Provide the [x, y] coordinate of the cell's center where the given text is located.  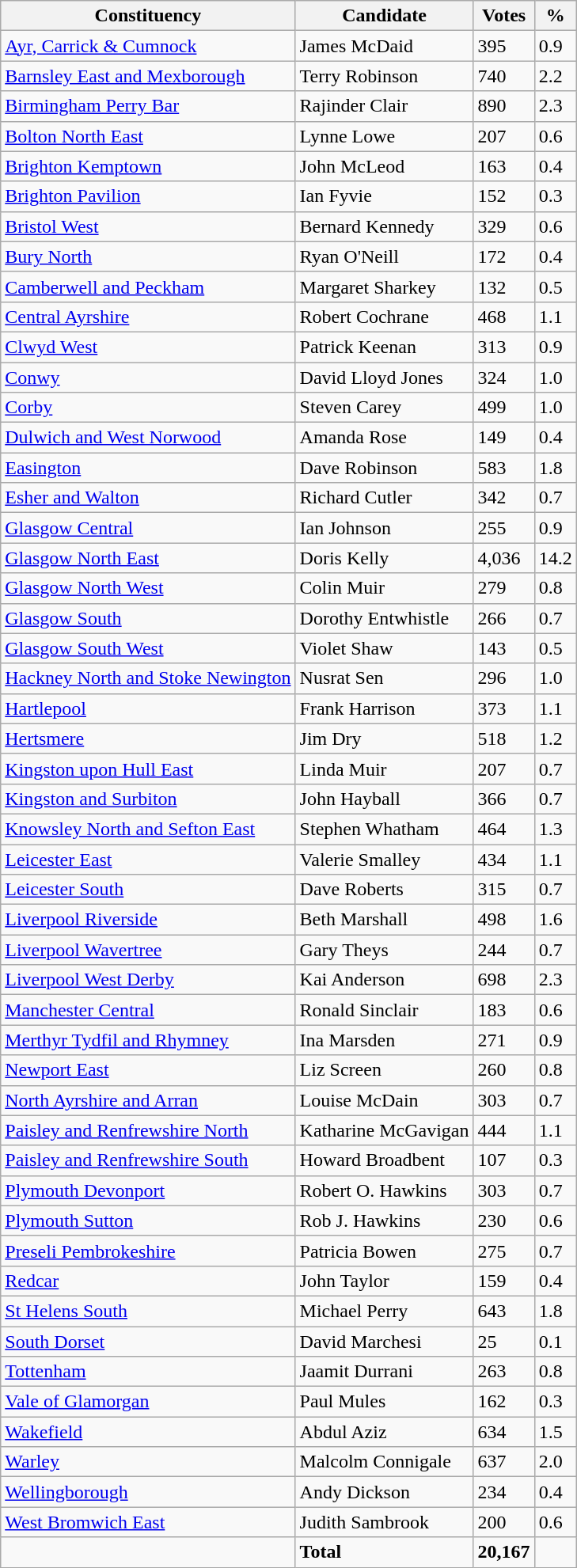
Kingston upon Hull East [148, 769]
Rajinder Clair [385, 106]
Wellingborough [148, 1492]
Brighton Kemptown [148, 166]
Plymouth Devonport [148, 1190]
Hartlepool [148, 708]
Dulwich and West Norwood [148, 438]
Central Ayrshire [148, 317]
266 [503, 618]
Kingston and Surbiton [148, 799]
Glasgow South [148, 618]
230 [503, 1221]
Bristol West [148, 226]
South Dorset [148, 1342]
Bury North [148, 256]
25 [503, 1342]
Linda Muir [385, 769]
Clwyd West [148, 347]
Katharine McGavigan [385, 1130]
John Hayball [385, 799]
Redcar [148, 1281]
Hertsmere [148, 738]
1.5 [556, 1432]
2.0 [556, 1462]
Ayr, Carrick & Cumnock [148, 46]
Abdul Aziz [385, 1432]
Judith Sambrook [385, 1522]
255 [503, 528]
Liverpool Riverside [148, 920]
234 [503, 1492]
Manchester Central [148, 1010]
518 [503, 738]
% [556, 16]
Wakefield [148, 1432]
Ronald Sinclair [385, 1010]
Knowsley North and Sefton East [148, 829]
Andy Dickson [385, 1492]
366 [503, 799]
260 [503, 1070]
Glasgow North West [148, 588]
Jim Dry [385, 738]
159 [503, 1281]
143 [503, 648]
498 [503, 920]
Conwy [148, 378]
2.2 [556, 76]
315 [503, 890]
Paisley and Renfrewshire South [148, 1160]
271 [503, 1040]
Brighton Pavilion [148, 196]
Patrick Keenan [385, 347]
Robert O. Hawkins [385, 1190]
Terry Robinson [385, 76]
499 [503, 408]
4,036 [503, 558]
Hackney North and Stoke Newington [148, 678]
Ian Fyvie [385, 196]
464 [503, 829]
Margaret Sharkey [385, 287]
Leicester East [148, 859]
Paul Mules [385, 1402]
162 [503, 1402]
Warley [148, 1462]
Liverpool Wavertree [148, 950]
Gary Theys [385, 950]
Camberwell and Peckham [148, 287]
Bolton North East [148, 136]
Jaamit Durrani [385, 1372]
324 [503, 378]
20,167 [503, 1552]
172 [503, 256]
Barnsley East and Mexborough [148, 76]
200 [503, 1522]
Nusrat Sen [385, 678]
Dave Robinson [385, 468]
Votes [503, 16]
643 [503, 1311]
Howard Broadbent [385, 1160]
Amanda Rose [385, 438]
444 [503, 1130]
Preseli Pembrokeshire [148, 1251]
Kai Anderson [385, 980]
263 [503, 1372]
Louise McDain [385, 1100]
Stephen Whatham [385, 829]
John McLeod [385, 166]
740 [503, 76]
Robert Cochrane [385, 317]
152 [503, 196]
Birmingham Perry Bar [148, 106]
Vale of Glamorgan [148, 1402]
149 [503, 438]
Liz Screen [385, 1070]
163 [503, 166]
Colin Muir [385, 588]
Esher and Walton [148, 498]
Malcolm Connigale [385, 1462]
Frank Harrison [385, 708]
Glasgow Central [148, 528]
North Ayrshire and Arran [148, 1100]
890 [503, 106]
1.6 [556, 920]
373 [503, 708]
Steven Carey [385, 408]
1.2 [556, 738]
Bernard Kennedy [385, 226]
1.3 [556, 829]
Ian Johnson [385, 528]
275 [503, 1251]
Beth Marshall [385, 920]
Tottenham [148, 1372]
James McDaid [385, 46]
183 [503, 1010]
Paisley and Renfrewshire North [148, 1130]
Valerie Smalley [385, 859]
132 [503, 287]
Ryan O'Neill [385, 256]
434 [503, 859]
Richard Cutler [385, 498]
Dave Roberts [385, 890]
313 [503, 347]
Liverpool West Derby [148, 980]
Dorothy Entwhistle [385, 618]
468 [503, 317]
Corby [148, 408]
Merthyr Tydfil and Rhymney [148, 1040]
David Marchesi [385, 1342]
John Taylor [385, 1281]
Violet Shaw [385, 648]
Glasgow North East [148, 558]
Total [385, 1552]
Rob J. Hawkins [385, 1221]
David Lloyd Jones [385, 378]
Ina Marsden [385, 1040]
637 [503, 1462]
14.2 [556, 558]
Constituency [148, 16]
Easington [148, 468]
583 [503, 468]
0.1 [556, 1342]
634 [503, 1432]
395 [503, 46]
St Helens South [148, 1311]
Lynne Lowe [385, 136]
698 [503, 980]
279 [503, 588]
Leicester South [148, 890]
Doris Kelly [385, 558]
329 [503, 226]
Newport East [148, 1070]
Plymouth Sutton [148, 1221]
342 [503, 498]
Glasgow South West [148, 648]
Candidate [385, 16]
Patricia Bowen [385, 1251]
107 [503, 1160]
Michael Perry [385, 1311]
296 [503, 678]
244 [503, 950]
West Bromwich East [148, 1522]
